Determine the (X, Y) coordinate at the center of the cell enclosing the given text.  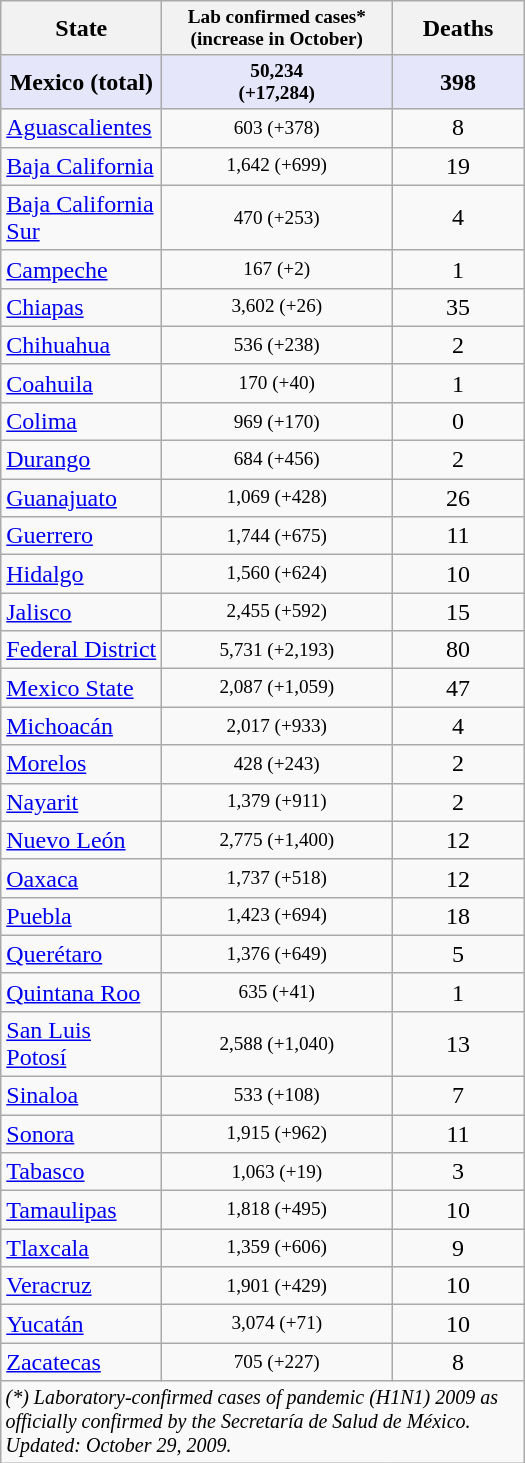
Colima (82, 421)
San Luis Potosí (82, 1044)
603 (+378) (277, 128)
Guanajuato (82, 498)
Sonora (82, 1134)
Oaxaca (82, 878)
1,560 (+624) (277, 574)
Lab confirmed cases*(increase in October) (277, 28)
170 (+40) (277, 383)
428 (+243) (277, 764)
19 (458, 166)
50,234(+17,284) (277, 82)
47 (458, 688)
5 (458, 954)
1,744 (+675) (277, 536)
684 (+456) (277, 460)
State (82, 28)
Mexico State (82, 688)
7 (458, 1096)
1,915 (+962) (277, 1134)
2,017 (+933) (277, 726)
3,074 (+71) (277, 1324)
Durango (82, 460)
1,376 (+649) (277, 954)
Coahuila (82, 383)
Tabasco (82, 1172)
1,642 (+699) (277, 166)
(*) Laboratory-confirmed cases of pandemic (H1N1) 2009 as officially confirmed by the Secretaría de Salud de México. Updated: October 29, 2009. (263, 1422)
Campeche (82, 269)
9 (458, 1248)
18 (458, 916)
536 (+238) (277, 345)
533 (+108) (277, 1096)
969 (+170) (277, 421)
Federal District (82, 650)
1,818 (+495) (277, 1210)
1,423 (+694) (277, 916)
Tlaxcala (82, 1248)
Baja California Sur (82, 218)
Chiapas (82, 307)
1,737 (+518) (277, 878)
Mexico (total) (82, 82)
13 (458, 1044)
398 (458, 82)
Baja California (82, 166)
705 (+227) (277, 1362)
26 (458, 498)
1,063 (+19) (277, 1172)
Deaths (458, 28)
2,775 (+1,400) (277, 840)
15 (458, 612)
Veracruz (82, 1286)
Tamaulipas (82, 1210)
2,588 (+1,040) (277, 1044)
Yucatán (82, 1324)
1,069 (+428) (277, 498)
2,087 (+1,059) (277, 688)
1,901 (+429) (277, 1286)
3 (458, 1172)
35 (458, 307)
Zacatecas (82, 1362)
Hidalgo (82, 574)
5,731 (+2,193) (277, 650)
167 (+2) (277, 269)
Michoacán (82, 726)
Morelos (82, 764)
Guerrero (82, 536)
Nuevo León (82, 840)
1,359 (+606) (277, 1248)
Jalisco (82, 612)
Aguascalientes (82, 128)
Quintana Roo (82, 992)
0 (458, 421)
Puebla (82, 916)
80 (458, 650)
3,602 (+26) (277, 307)
Chihuahua (82, 345)
1,379 (+911) (277, 802)
Querétaro (82, 954)
635 (+41) (277, 992)
Sinaloa (82, 1096)
470 (+253) (277, 218)
Nayarit (82, 802)
2,455 (+592) (277, 612)
